Determine the [x, y] coordinate at the center of the cell enclosing the given text.  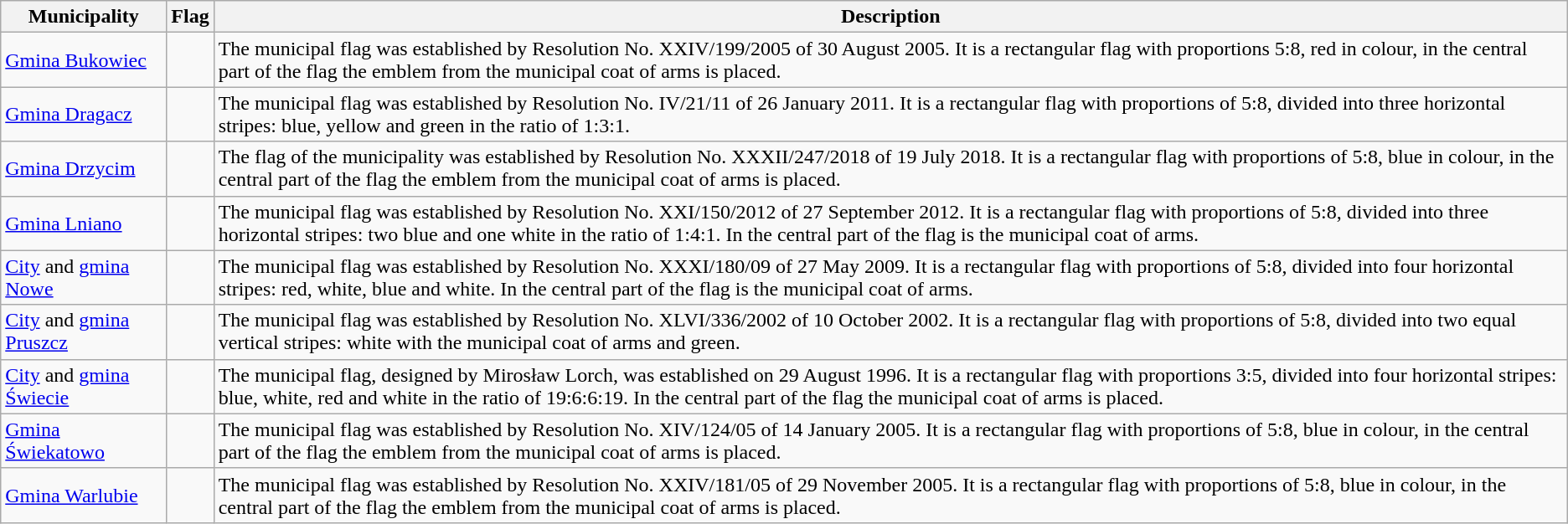
City and gmina Świecie [84, 387]
City and gmina Nowe [84, 278]
Flag [190, 17]
Gmina Warlubie [84, 496]
Municipality [84, 17]
Gmina Dragacz [84, 114]
City and gmina Pruszcz [84, 331]
Description [890, 17]
Gmina Lniano [84, 223]
Gmina Bukowiec [84, 60]
Gmina Drzycim [84, 169]
Gmina Świekatowo [84, 440]
